Provide the [X, Y] coordinate of the cell's center where the given text is located.  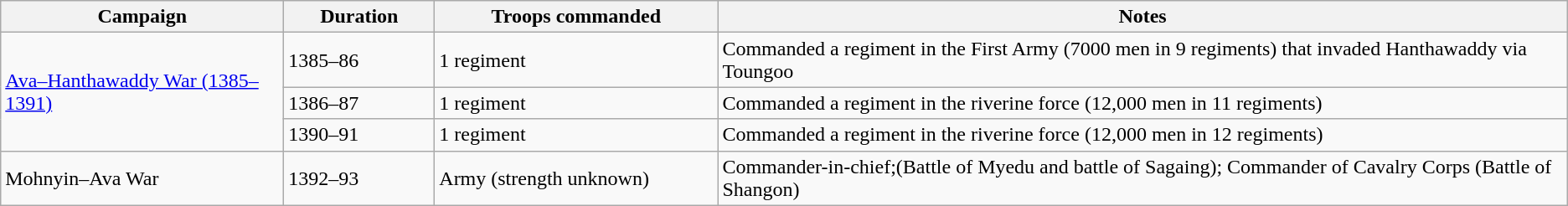
Commanded a regiment in the First Army (7000 men in 9 regiments) that invaded Hanthawaddy via Toungoo [1142, 60]
1392–93 [359, 178]
Commander-in-chief;(Battle of Myedu and battle of Sagaing); Commander of Cavalry Corps (Battle of Shangon) [1142, 178]
1385–86 [359, 60]
Troops commanded [576, 17]
Mohnyin–Ava War [142, 178]
Notes [1142, 17]
1390–91 [359, 135]
Campaign [142, 17]
Commanded a regiment in the riverine force (12,000 men in 12 regiments) [1142, 135]
1386–87 [359, 103]
Ava–Hanthawaddy War (1385–1391) [142, 92]
Commanded a regiment in the riverine force (12,000 men in 11 regiments) [1142, 103]
Army (strength unknown) [576, 178]
Duration [359, 17]
